From the cell containing the given text, extract its center point as (x, y) coordinate. 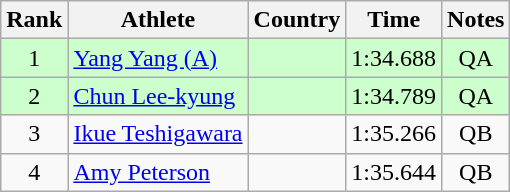
1:34.789 (394, 96)
Rank (34, 20)
Country (297, 20)
Athlete (158, 20)
Notes (476, 20)
Time (394, 20)
Yang Yang (A) (158, 58)
4 (34, 172)
3 (34, 134)
2 (34, 96)
1 (34, 58)
1:34.688 (394, 58)
Amy Peterson (158, 172)
Chun Lee-kyung (158, 96)
1:35.644 (394, 172)
Ikue Teshigawara (158, 134)
1:35.266 (394, 134)
